Determine the (X, Y) coordinate at the center of the cell enclosing the given text.  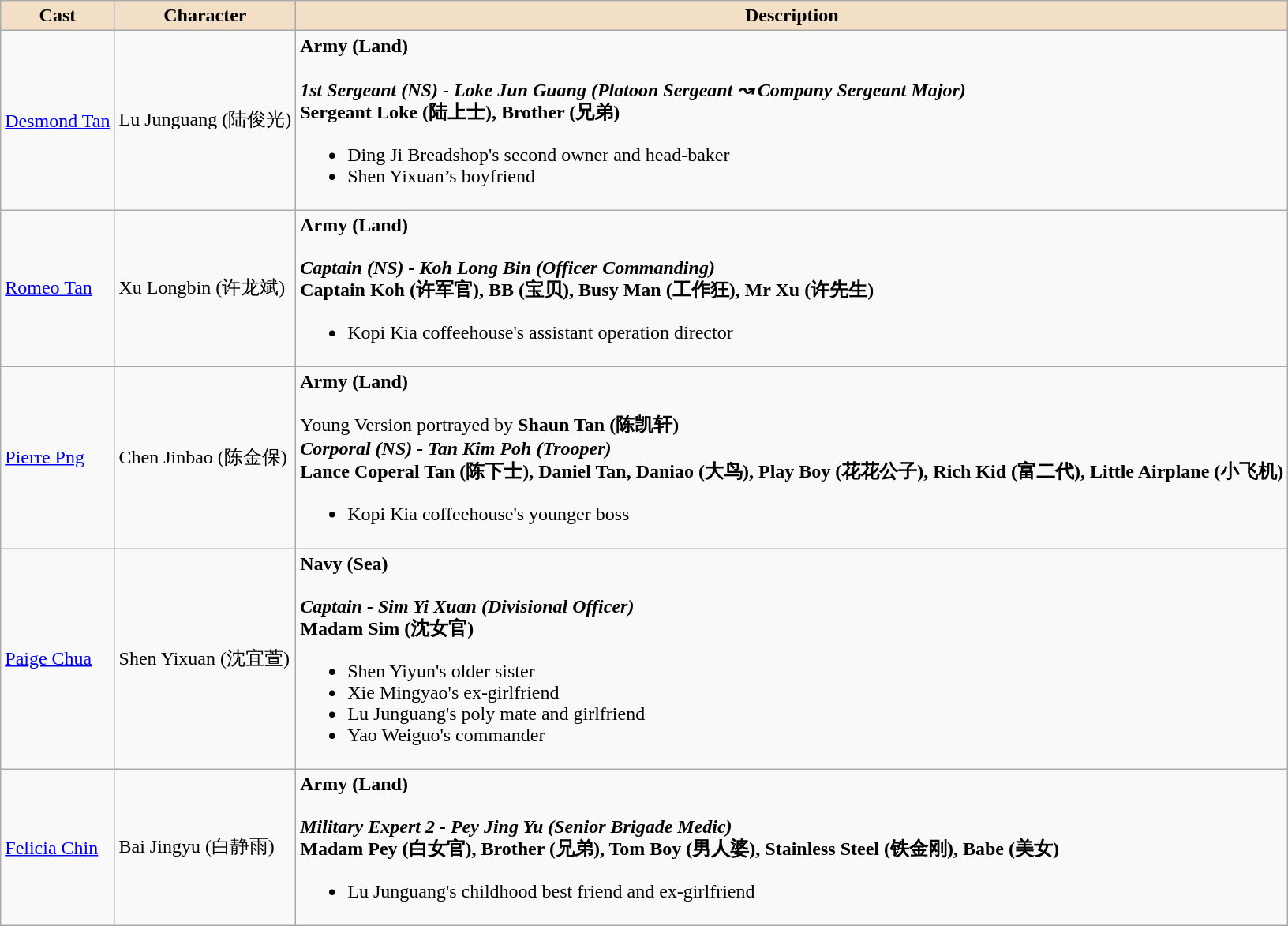
Character (205, 16)
Description (792, 16)
Chen Jinbao (陈金保) (205, 457)
Shen Yixuan (沈宜萱) (205, 658)
Pierre Png (58, 457)
Cast (58, 16)
Bai Jingyu (白静雨) (205, 848)
Lu Junguang (陆俊光) (205, 120)
Romeo Tan (58, 289)
Xu Longbin (许龙斌) (205, 289)
Paige Chua (58, 658)
Felicia Chin (58, 848)
Desmond Tan (58, 120)
